Provide the [X, Y] coordinate of the cell's center where the given text is located.  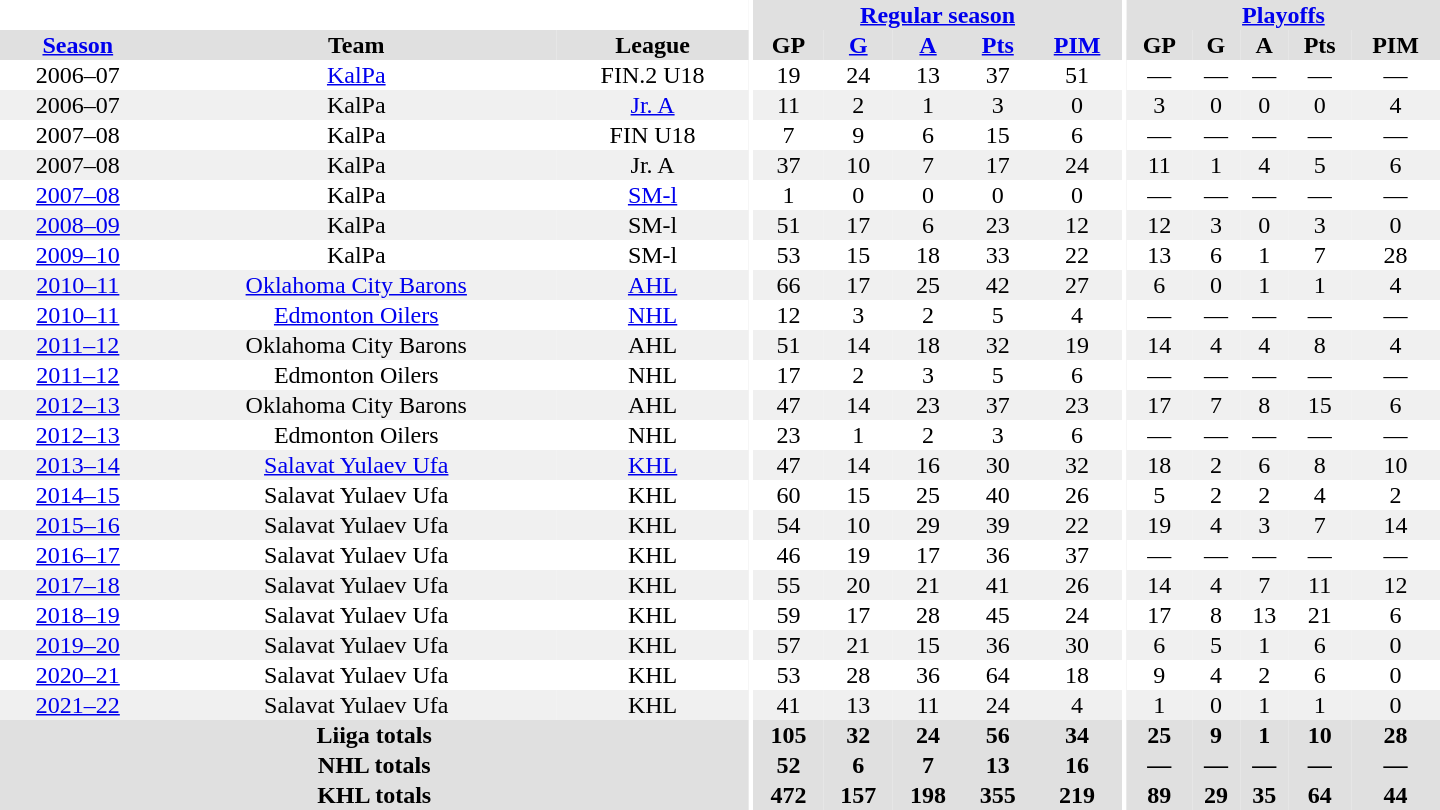
52 [789, 765]
Regular season [938, 15]
157 [858, 795]
2014–15 [78, 495]
2020–21 [78, 675]
FIN U18 [652, 135]
60 [789, 495]
33 [998, 255]
KHL totals [374, 795]
2008–09 [78, 225]
2016–17 [78, 555]
46 [789, 555]
2013–14 [78, 465]
40 [998, 495]
54 [789, 525]
Team [356, 45]
45 [998, 615]
27 [1078, 285]
66 [789, 285]
39 [998, 525]
Season [78, 45]
2009–10 [78, 255]
2017–18 [78, 585]
Playoffs [1284, 15]
2015–16 [78, 525]
35 [1264, 795]
198 [928, 795]
105 [789, 735]
2018–19 [78, 615]
20 [858, 585]
League [652, 45]
2019–20 [78, 645]
FIN.2 U18 [652, 75]
Liiga totals [374, 735]
NHL totals [374, 765]
472 [789, 795]
55 [789, 585]
2021–22 [78, 705]
34 [1078, 735]
56 [998, 735]
89 [1160, 795]
44 [1396, 795]
355 [998, 795]
59 [789, 615]
57 [789, 645]
42 [998, 285]
219 [1078, 795]
